Identify which cell holds the provided text, then report its (x, y) central coordinate. 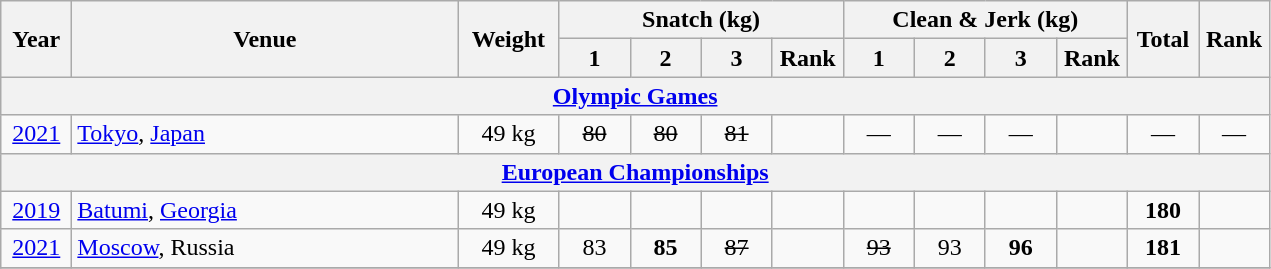
181 (1162, 248)
83 (594, 248)
81 (736, 134)
Year (36, 39)
2019 (36, 210)
Venue (265, 39)
Tokyo, Japan (265, 134)
Clean & Jerk (kg) (985, 20)
Batumi, Georgia (265, 210)
87 (736, 248)
Olympic Games (636, 96)
Total (1162, 39)
Weight (508, 39)
Snatch (kg) (701, 20)
180 (1162, 210)
96 (1020, 248)
85 (666, 248)
Moscow, Russia (265, 248)
European Championships (636, 172)
